Determine the [x, y] coordinate at the center of the cell enclosing the given text.  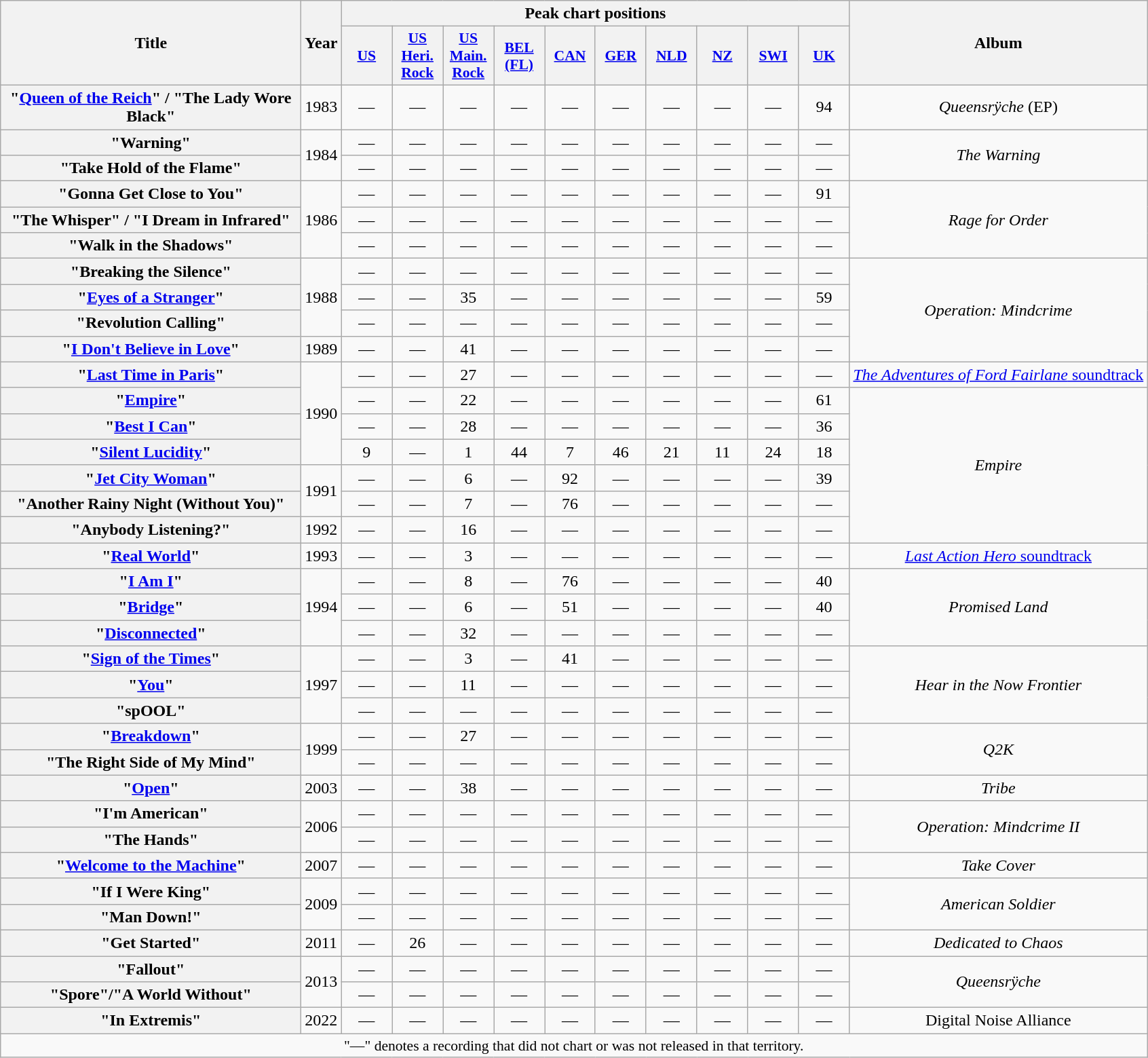
"Disconnected" [151, 633]
51 [570, 607]
"Sign of the Times" [151, 659]
24 [773, 452]
"The Right Side of My Mind" [151, 762]
1994 [322, 607]
"Jet City Woman" [151, 478]
Last Action Hero soundtrack [999, 556]
"—" denotes a recording that did not chart or was not released in that territory. [574, 1046]
"Walk in the Shadows" [151, 246]
Operation: Mindcrime II [999, 827]
"In Extremis" [151, 1021]
"Fallout" [151, 968]
"Anybody Listening?" [151, 529]
22 [468, 400]
"Best I Can" [151, 426]
32 [468, 633]
46 [620, 452]
"You" [151, 685]
1984 [322, 155]
21 [672, 452]
"Last Time in Paris" [151, 375]
Operation: Mindcrime [999, 310]
38 [468, 788]
1992 [322, 529]
1986 [322, 220]
BEL(FL) [520, 56]
"I'm American" [151, 814]
92 [570, 478]
Dedicated to Chaos [999, 943]
1993 [322, 556]
61 [824, 400]
"spOOL" [151, 711]
USHeri. Rock [418, 56]
"Empire" [151, 400]
"Breaking the Silence" [151, 271]
Queensrÿche (EP) [999, 107]
Digital Noise Alliance [999, 1021]
American Soldier [999, 904]
"Silent Lucidity" [151, 452]
2011 [322, 943]
1983 [322, 107]
NZ [722, 56]
"Another Rainy Night (Without You)" [151, 504]
"Take Hold of the Flame" [151, 168]
18 [824, 452]
"Open" [151, 788]
"The Whisper" / "I Dream in Infrared" [151, 220]
2003 [322, 788]
1997 [322, 685]
"I Don't Believe in Love" [151, 349]
"Queen of the Reich" / "The Lady Wore Black" [151, 107]
26 [418, 943]
2007 [322, 865]
Empire [999, 465]
2009 [322, 904]
"I Am I" [151, 582]
"Eyes of a Stranger" [151, 297]
"Bridge" [151, 607]
NLD [672, 56]
Year [322, 43]
Hear in the Now Frontier [999, 685]
"The Hands" [151, 839]
94 [824, 107]
"Welcome to the Machine" [151, 865]
1991 [322, 491]
SWI [773, 56]
Promised Land [999, 607]
GER [620, 56]
Q2K [999, 749]
Peak chart positions [596, 14]
Tribe [999, 788]
1990 [322, 413]
16 [468, 529]
1 [468, 452]
"Breakdown" [151, 736]
1989 [322, 349]
2013 [322, 981]
"Real World" [151, 556]
"Warning" [151, 142]
35 [468, 297]
The Warning [999, 155]
Queensrÿche [999, 981]
8 [468, 582]
"If I Were King" [151, 891]
The Adventures of Ford Fairlane soundtrack [999, 375]
59 [824, 297]
Take Cover [999, 865]
UK [824, 56]
91 [824, 194]
"Spore"/"A World Without" [151, 995]
USMain. Rock [468, 56]
US [366, 56]
44 [520, 452]
"Man Down!" [151, 917]
CAN [570, 56]
"Gonna Get Close to You" [151, 194]
36 [824, 426]
1988 [322, 297]
39 [824, 478]
2022 [322, 1021]
Title [151, 43]
"Revolution Calling" [151, 323]
Album [999, 43]
9 [366, 452]
"Get Started" [151, 943]
2006 [322, 827]
28 [468, 426]
Rage for Order [999, 220]
1999 [322, 749]
